Scan for the cell matching the given text and deliver its [x, y] coordinate at center. 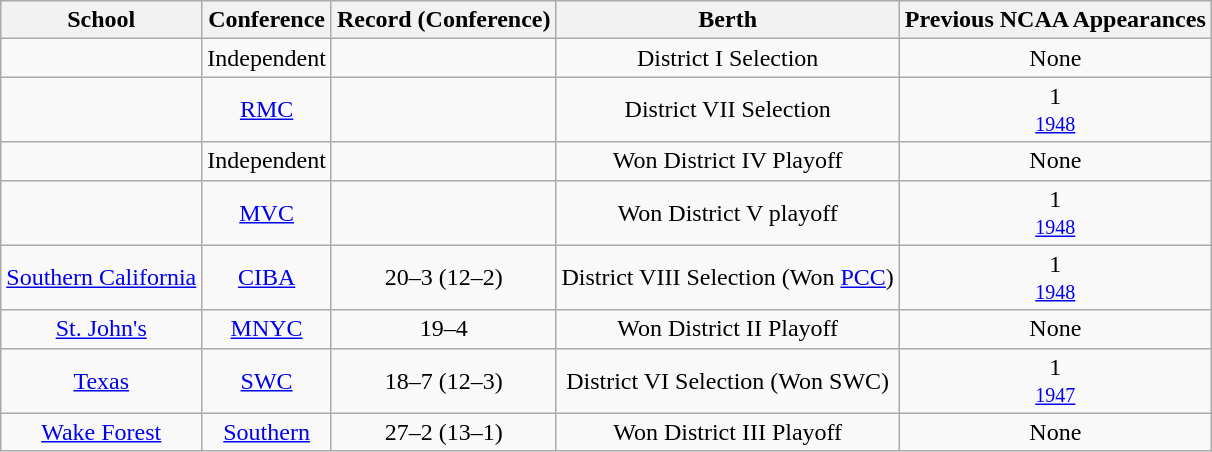
District VII Selection [728, 110]
St. John's [102, 329]
MVC [267, 212]
Berth [728, 20]
Southern California [102, 278]
Won District V playoff [728, 212]
Won District III Playoff [728, 432]
Wake Forest [102, 432]
RMC [267, 110]
CIBA [267, 278]
Texas [102, 380]
Record (Conference) [444, 20]
MNYC [267, 329]
District VI Selection (Won SWC) [728, 380]
Won District IV Playoff [728, 161]
Conference [267, 20]
District I Selection [728, 58]
18–7 (12–3) [444, 380]
11947 [1055, 380]
District VIII Selection (Won PCC) [728, 278]
19–4 [444, 329]
20–3 (12–2) [444, 278]
SWC [267, 380]
27–2 (13–1) [444, 432]
Won District II Playoff [728, 329]
Previous NCAA Appearances [1055, 20]
School [102, 20]
Southern [267, 432]
